Capture the cell that displays the provided text and extract its [x, y] central coordinate. 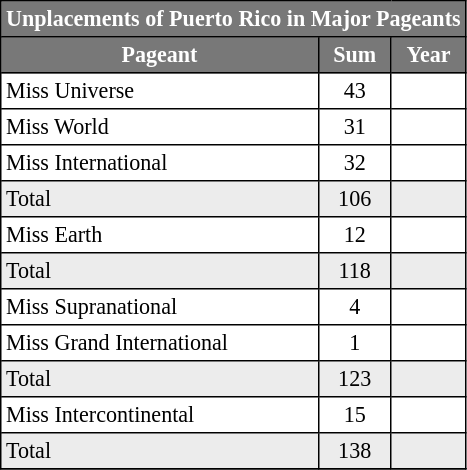
Year [428, 55]
118 [354, 271]
Miss Grand International [160, 343]
Pageant [160, 55]
Miss Earth [160, 235]
Sum [354, 55]
106 [354, 199]
Miss Universe [160, 91]
15 [354, 415]
4 [354, 307]
Miss World [160, 127]
12 [354, 235]
138 [354, 451]
Miss International [160, 163]
32 [354, 163]
1 [354, 343]
31 [354, 127]
Miss Intercontinental [160, 415]
43 [354, 91]
Unplacements of Puerto Rico in Major Pageants [234, 19]
123 [354, 379]
Miss Supranational [160, 307]
